Provide the (X, Y) coordinate of the cell's center where the given text is located.  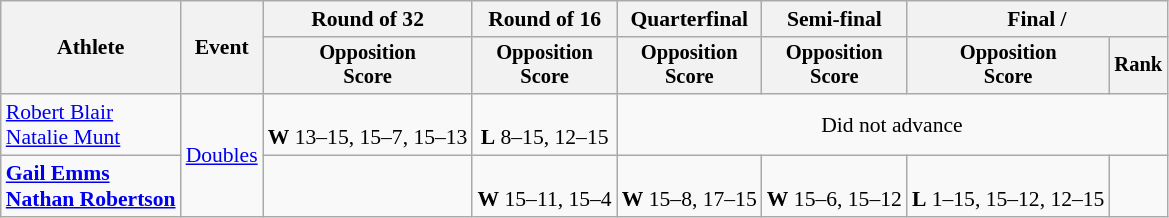
W 15–6, 15–12 (834, 186)
W 15–8, 17–15 (690, 186)
Did not advance (892, 124)
Doubles (222, 155)
Final / (1037, 19)
Gail EmmsNathan Robertson (91, 186)
L 1–15, 15–12, 12–15 (1008, 186)
L 8–15, 12–15 (544, 124)
Quarterfinal (690, 19)
Round of 16 (544, 19)
Round of 32 (368, 19)
Athlete (91, 48)
W 13–15, 15–7, 15–13 (368, 124)
Semi-final (834, 19)
Event (222, 48)
Robert BlairNatalie Munt (91, 124)
Rank (1138, 66)
W 15–11, 15–4 (544, 186)
